Provide the (X, Y) coordinate of the cell's center where the given text is located.  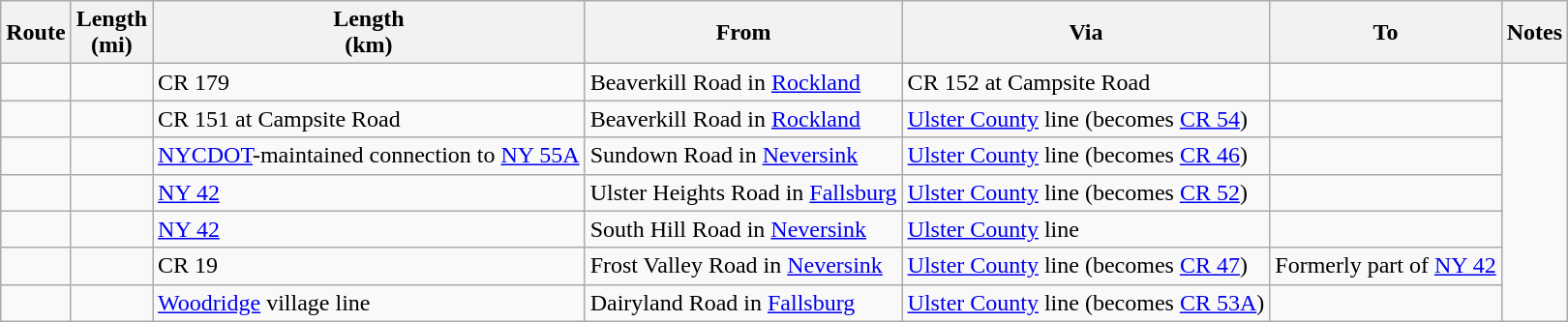
CR 179 (370, 82)
From (743, 33)
Route (36, 33)
Ulster County line (becomes CR 52) (1086, 192)
Ulster Heights Road in Fallsburg (743, 192)
Ulster County line (becomes CR 53A) (1086, 303)
Sundown Road in Neversink (743, 156)
Ulster County line (1086, 229)
Length(mi) (111, 33)
CR 19 (370, 266)
Ulster County line (becomes CR 54) (1086, 119)
Ulster County line (becomes CR 46) (1086, 156)
CR 151 at Campsite Road (370, 119)
Formerly part of NY 42 (1386, 266)
CR 152 at Campsite Road (1086, 82)
Woodridge village line (370, 303)
Via (1086, 33)
Ulster County line (becomes CR 47) (1086, 266)
Length(km) (370, 33)
Frost Valley Road in Neversink (743, 266)
Notes (1534, 33)
South Hill Road in Neversink (743, 229)
Dairyland Road in Fallsburg (743, 303)
NYCDOT-maintained connection to NY 55A (370, 156)
To (1386, 33)
